Locate the cell with the specified text and output its [x, y] center coordinate. 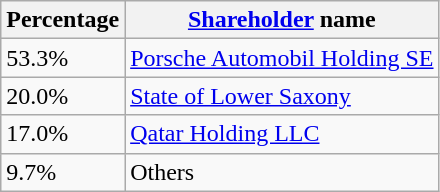
20.0% [63, 96]
53.3% [63, 58]
State of Lower Saxony [282, 96]
Others [282, 172]
Shareholder name [282, 20]
Porsche Automobil Holding SE [282, 58]
Percentage [63, 20]
9.7% [63, 172]
Qatar Holding LLC [282, 134]
17.0% [63, 134]
